From the cell containing the given text, extract its center point as [X, Y] coordinate. 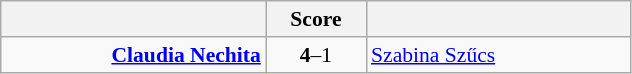
Szabina Szűcs [498, 55]
Score [316, 19]
4–1 [316, 55]
Claudia Nechita [134, 55]
